Provide the [x, y] coordinate of the cell's center where the given text is located.  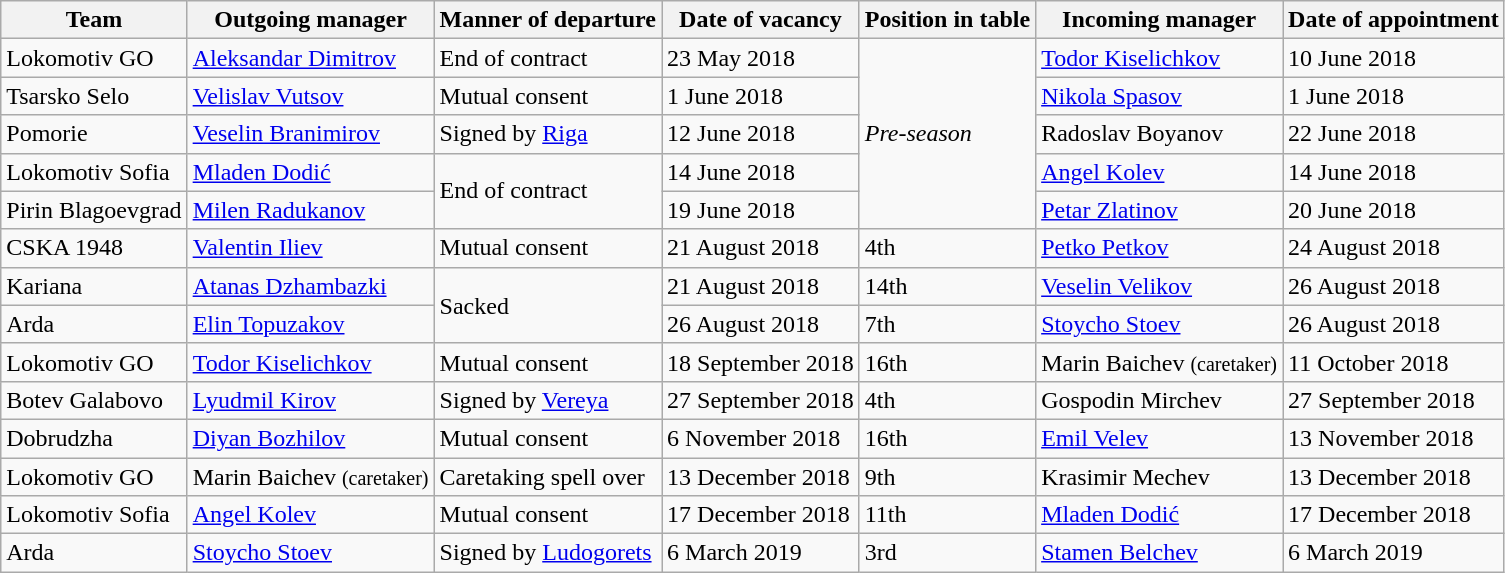
Petko Petkov [1160, 248]
14th [947, 286]
20 June 2018 [1394, 210]
Emil Velev [1160, 438]
Incoming manager [1160, 20]
Milen Radukanov [310, 210]
Lyudmil Kirov [310, 400]
19 June 2018 [761, 210]
Krasimir Mechev [1160, 477]
Pirin Blagoevgrad [94, 210]
Team [94, 20]
Diyan Bozhilov [310, 438]
Outgoing manager [310, 20]
7th [947, 324]
Petar Zlatinov [1160, 210]
3rd [947, 553]
9th [947, 477]
Signed by Vereya [548, 400]
Radoslav Boyanov [1160, 134]
Pomorie [94, 134]
Nikola Spasov [1160, 96]
Signed by Ludogorets [548, 553]
Elin Topuzakov [310, 324]
23 May 2018 [761, 58]
Pre-season [947, 134]
Caretaking spell over [548, 477]
Kariana [94, 286]
Manner of departure [548, 20]
Signed by Riga [548, 134]
Veselin Velikov [1160, 286]
Valentin Iliev [310, 248]
Velislav Vutsov [310, 96]
Dobrudzha [94, 438]
10 June 2018 [1394, 58]
Date of vacancy [761, 20]
18 September 2018 [761, 362]
CSKA 1948 [94, 248]
6 November 2018 [761, 438]
Aleksandar Dimitrov [310, 58]
Gospodin Mirchev [1160, 400]
Veselin Branimirov [310, 134]
11th [947, 515]
Stamen Belchev [1160, 553]
Sacked [548, 305]
11 October 2018 [1394, 362]
Position in table [947, 20]
12 June 2018 [761, 134]
Botev Galabovo [94, 400]
24 August 2018 [1394, 248]
13 November 2018 [1394, 438]
Atanas Dzhambazki [310, 286]
Date of appointment [1394, 20]
Tsarsko Selo [94, 96]
22 June 2018 [1394, 134]
